Return (X, Y) of the center of cell containing provided text 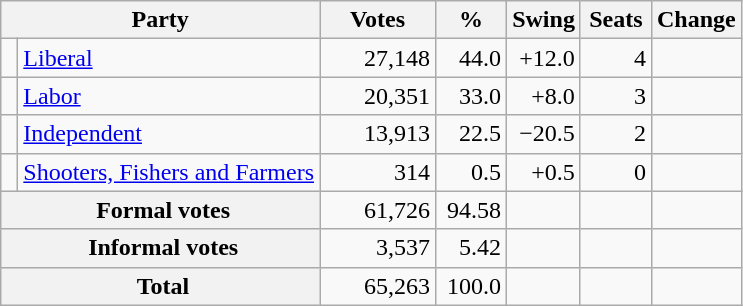
3,537 (378, 248)
61,726 (378, 210)
2 (616, 134)
Party (160, 20)
Informal votes (160, 248)
33.0 (472, 96)
Seats (616, 20)
+12.0 (544, 58)
% (472, 20)
13,913 (378, 134)
314 (378, 172)
Shooters, Fishers and Farmers (169, 172)
27,148 (378, 58)
−20.5 (544, 134)
0.5 (472, 172)
4 (616, 58)
Liberal (169, 58)
Change (696, 20)
+8.0 (544, 96)
Votes (378, 20)
Swing (544, 20)
65,263 (378, 286)
100.0 (472, 286)
Independent (169, 134)
20,351 (378, 96)
3 (616, 96)
94.58 (472, 210)
0 (616, 172)
Formal votes (160, 210)
Labor (169, 96)
44.0 (472, 58)
Total (160, 286)
22.5 (472, 134)
+0.5 (544, 172)
5.42 (472, 248)
